Find where the given text appears and provide that cell's center as (X, Y) coordinate. 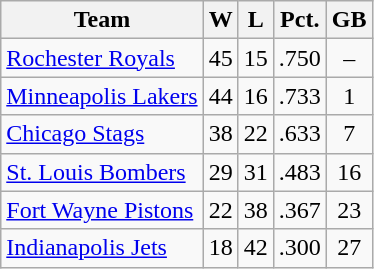
Indianapolis Jets (102, 248)
23 (349, 210)
45 (220, 58)
.300 (300, 248)
.483 (300, 172)
.750 (300, 58)
42 (256, 248)
Pct. (300, 20)
.633 (300, 134)
.733 (300, 96)
Rochester Royals (102, 58)
27 (349, 248)
1 (349, 96)
GB (349, 20)
Minneapolis Lakers (102, 96)
7 (349, 134)
St. Louis Bombers (102, 172)
31 (256, 172)
44 (220, 96)
Chicago Stags (102, 134)
18 (220, 248)
W (220, 20)
Team (102, 20)
29 (220, 172)
.367 (300, 210)
L (256, 20)
– (349, 58)
15 (256, 58)
Fort Wayne Pistons (102, 210)
